Scan for the cell matching the given text and deliver its (x, y) coordinate at center. 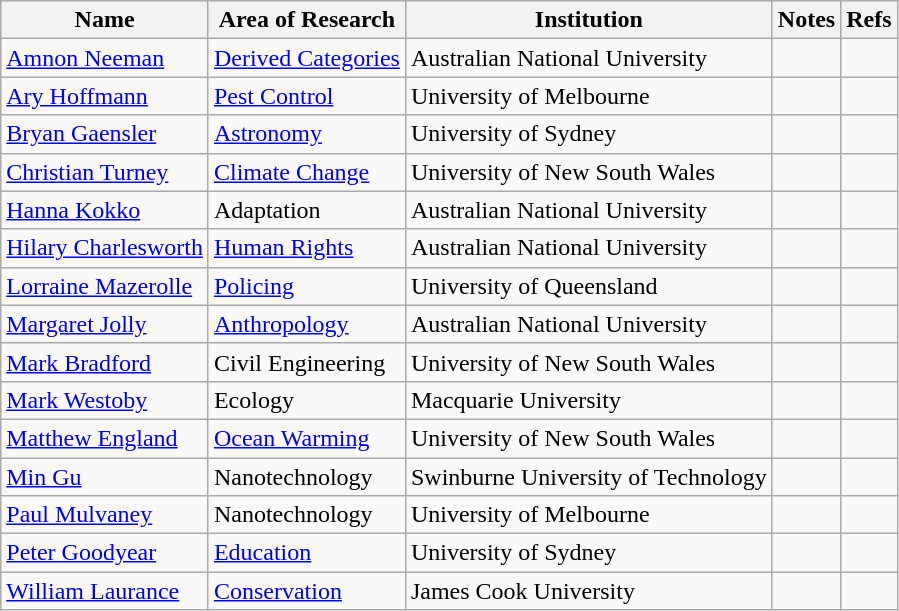
Macquarie University (588, 400)
Area of Research (306, 20)
Bryan Gaensler (105, 134)
William Laurance (105, 591)
Min Gu (105, 477)
Peter Goodyear (105, 553)
Notes (806, 20)
Refs (869, 20)
Derived Categories (306, 58)
Civil Engineering (306, 362)
Conservation (306, 591)
Human Rights (306, 248)
Christian Turney (105, 172)
Climate Change (306, 172)
Hilary Charlesworth (105, 248)
Adaptation (306, 210)
Mark Westoby (105, 400)
Hanna Kokko (105, 210)
Amnon Neeman (105, 58)
Education (306, 553)
Margaret Jolly (105, 324)
Matthew England (105, 438)
Paul Mulvaney (105, 515)
James Cook University (588, 591)
Ary Hoffmann (105, 96)
Name (105, 20)
Ecology (306, 400)
Anthropology (306, 324)
University of Queensland (588, 286)
Swinburne University of Technology (588, 477)
Policing (306, 286)
Institution (588, 20)
Mark Bradford (105, 362)
Astronomy (306, 134)
Pest Control (306, 96)
Ocean Warming (306, 438)
Lorraine Mazerolle (105, 286)
